Identify which cell holds the provided text, then report its [x, y] central coordinate. 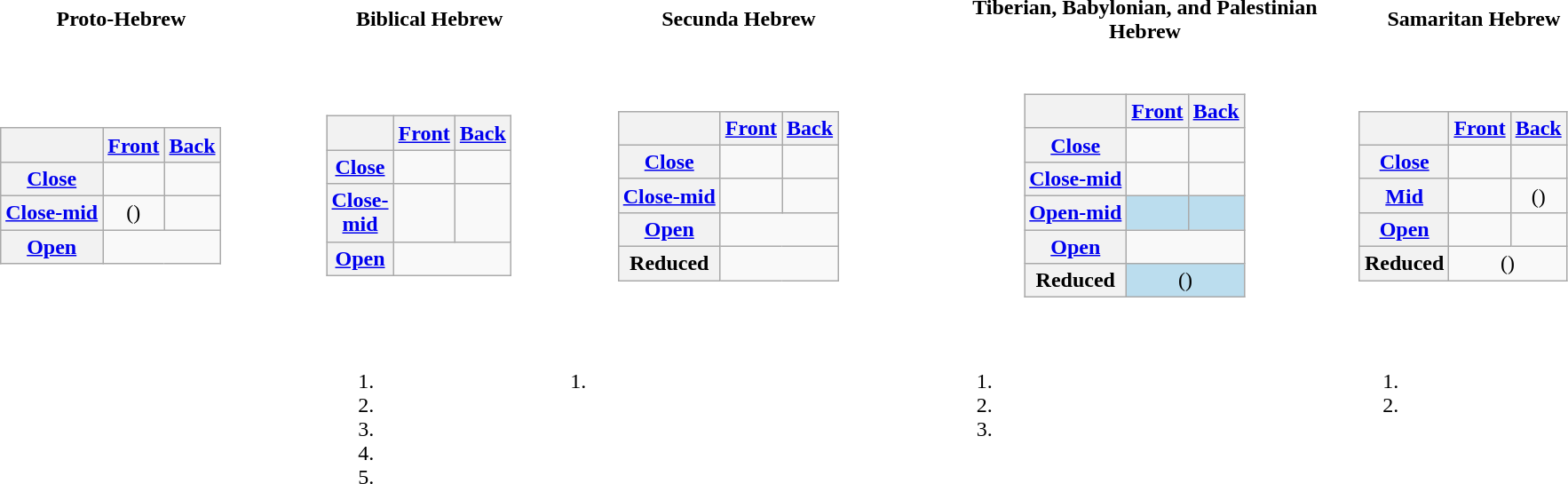
Mid [1404, 195]
Open-mid [1076, 212]
Front Back Close Close-mid Open-mid Open Reduced () [1145, 184]
Front Back Close Close-mid Open [430, 184]
Front Back Close Close-mid Open Reduced [739, 184]
